Detect which cell encompasses the target text, then output its [x, y] center coordinate. 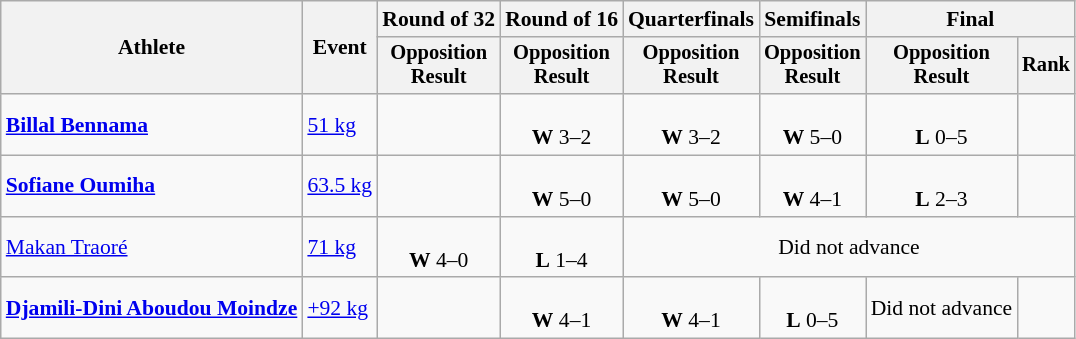
Billal Bennama [152, 124]
W 4–0 [438, 248]
Semifinals [812, 19]
Round of 32 [438, 19]
Event [340, 48]
51 kg [340, 124]
Quarterfinals [691, 19]
63.5 kg [340, 186]
L 2–3 [942, 186]
Athlete [152, 48]
+92 kg [340, 308]
Rank [1046, 66]
Makan Traoré [152, 248]
Round of 16 [562, 19]
Sofiane Oumiha [152, 186]
Djamili-Dini Aboudou Moindze [152, 308]
71 kg [340, 248]
L 1–4 [562, 248]
Final [970, 19]
